Output the [x, y] coordinate of the center of the cell containing the given text.  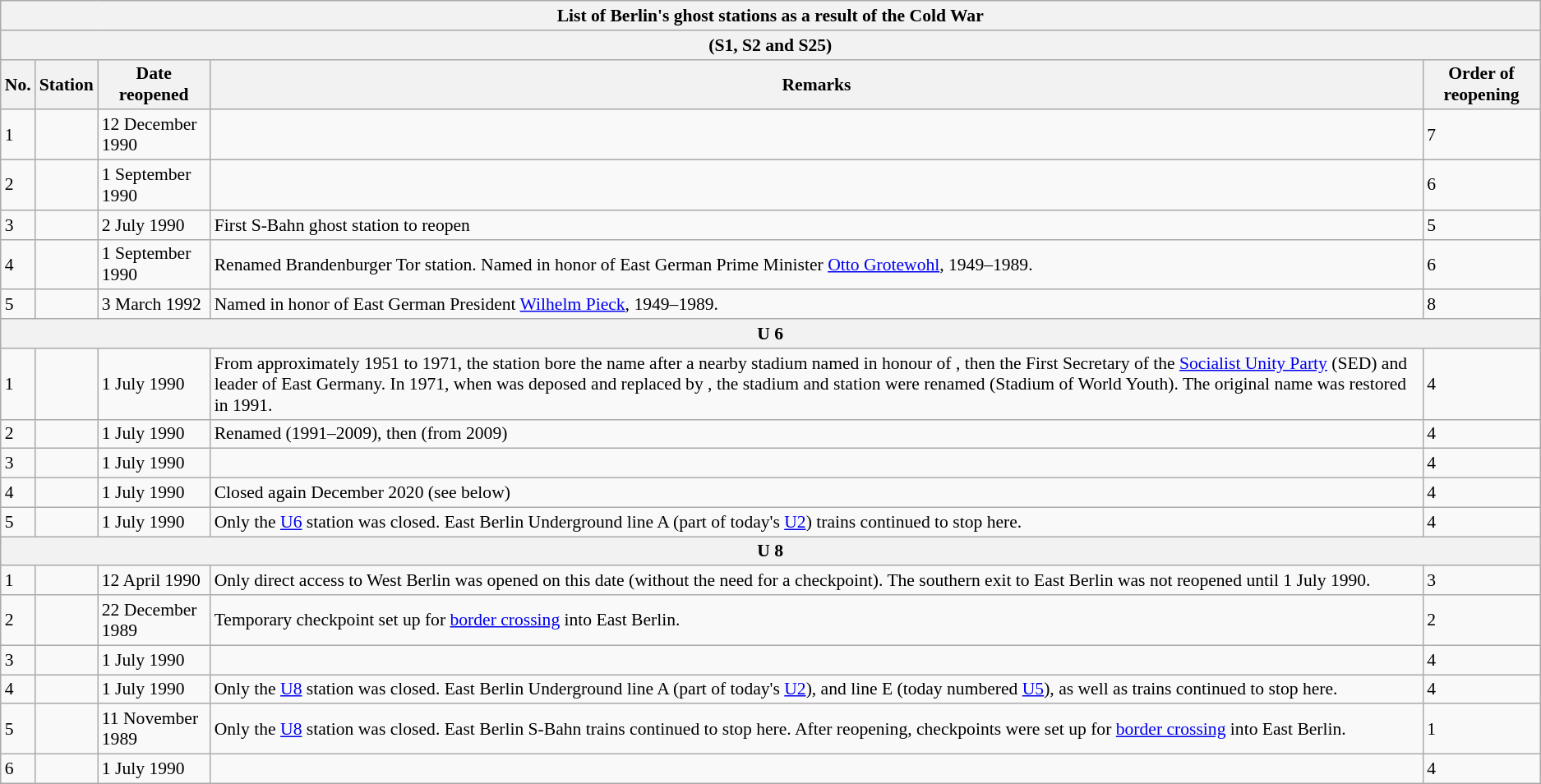
7 [1481, 135]
U 6 [771, 334]
Date reopened [155, 84]
Only the U6 station was closed. East Berlin Underground line A (part of today's U2) trains continued to stop here. [817, 522]
22 December 1989 [155, 620]
First S-Bahn ghost station to reopen [817, 225]
Temporary checkpoint set up for border crossing into East Berlin. [817, 620]
12 December 1990 [155, 135]
U 8 [771, 551]
Station [67, 84]
3 March 1992 [155, 305]
No. [18, 84]
Remarks [817, 84]
Renamed (1991–2009), then (from 2009) [817, 434]
2 July 1990 [155, 225]
(S1, S2 and S25) [771, 45]
Renamed Brandenburger Tor station. Named in honor of East German Prime Minister Otto Grotewohl, 1949–1989. [817, 265]
Named in honor of East German President Wilhelm Pieck, 1949–1989. [817, 305]
8 [1481, 305]
List of Berlin's ghost stations as a result of the Cold War [771, 16]
11 November 1989 [155, 730]
12 April 1990 [155, 581]
Order of reopening [1481, 84]
Closed again December 2020 (see below) [817, 493]
